Output the (x, y) coordinate of the center of the cell containing the given text.  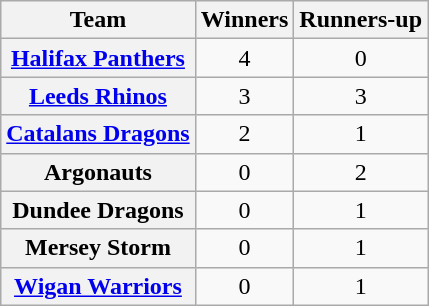
Halifax Panthers (98, 58)
4 (244, 58)
Dundee Dragons (98, 210)
Team (98, 20)
Argonauts (98, 172)
Mersey Storm (98, 248)
Leeds Rhinos (98, 96)
Catalans Dragons (98, 134)
Wigan Warriors (98, 286)
Winners (244, 20)
Runners-up (361, 20)
